Return the [X, Y] coordinate for the center point of the cell that contains the specified text.  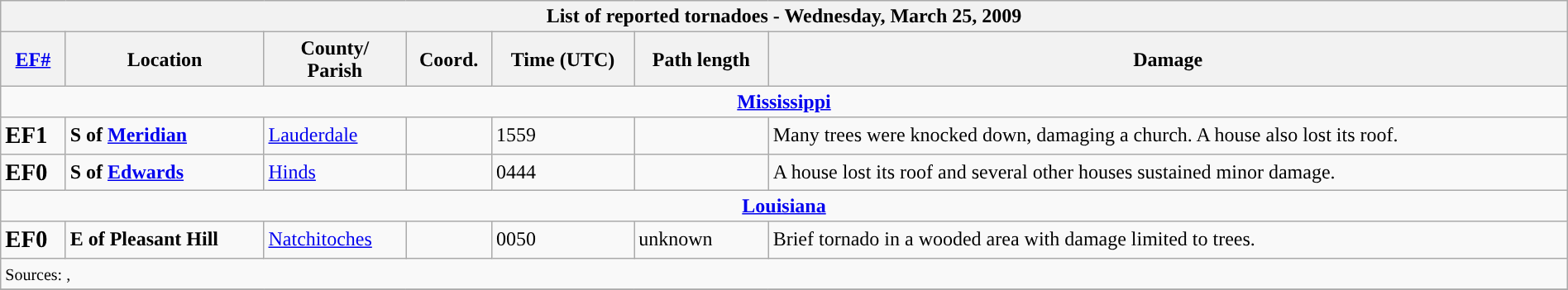
S of Meridian [165, 135]
unknown [701, 240]
Coord. [449, 59]
List of reported tornadoes - Wednesday, March 25, 2009 [784, 17]
1559 [563, 135]
Louisiana [784, 206]
Many trees were knocked down, damaging a church. A house also lost its roof. [1168, 135]
Sources: , [784, 273]
Brief tornado in a wooded area with damage limited to trees. [1168, 240]
E of Pleasant Hill [165, 240]
Damage [1168, 59]
S of Edwards [165, 172]
EF1 [33, 135]
0444 [563, 172]
0050 [563, 240]
Lauderdale [335, 135]
Time (UTC) [563, 59]
EF# [33, 59]
Hinds [335, 172]
Mississippi [784, 102]
Natchitoches [335, 240]
County/Parish [335, 59]
Location [165, 59]
A house lost its roof and several other houses sustained minor damage. [1168, 172]
Path length [701, 59]
